Detect which cell encompasses the target text, then output its [X, Y] center coordinate. 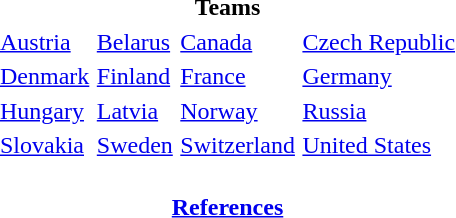
Sweden [134, 145]
Finland [134, 77]
Canada [238, 42]
Switzerland [238, 145]
Norway [238, 111]
Latvia [134, 111]
Belarus [134, 42]
France [238, 77]
